Find where the given text appears and provide that cell's center as (x, y) coordinate. 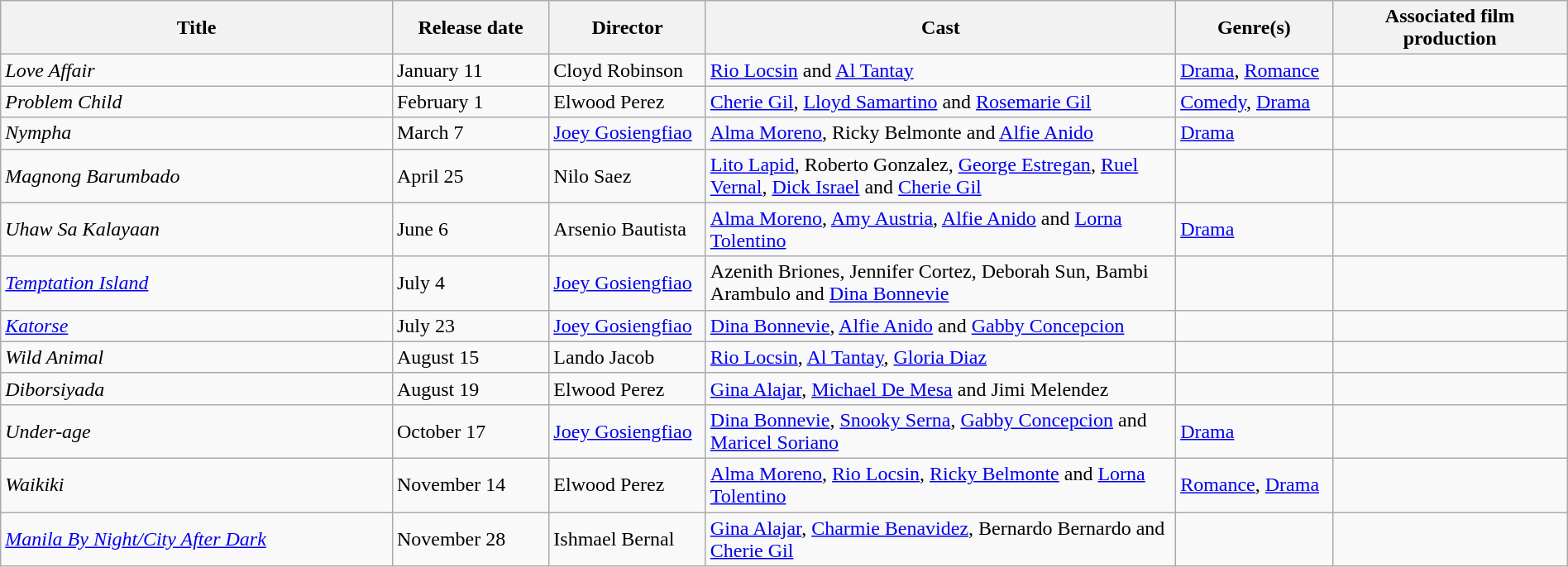
Gina Alajar, Michael De Mesa and Jimi Melendez (940, 388)
Lito Lapid, Roberto Gonzalez, George Estregan, Ruel Vernal, Dick Israel and Cherie Gil (940, 175)
Magnong Barumbado (197, 175)
Diborsiyada (197, 388)
Rio Locsin, Al Tantay, Gloria Diaz (940, 357)
Cherie Gil, Lloyd Samartino and Rosemarie Gil (940, 102)
Cloyd Robinson (627, 70)
Manila By Night/City After Dark (197, 539)
Comedy, Drama (1254, 102)
November 14 (470, 484)
Waikiki (197, 484)
Wild Animal (197, 357)
Lando Jacob (627, 357)
Love Affair (197, 70)
Cast (940, 28)
Arsenio Bautista (627, 230)
October 17 (470, 431)
Alma Moreno, Ricky Belmonte and Alfie Anido (940, 133)
Azenith Briones, Jennifer Cortez, Deborah Sun, Bambi Arambulo and Dina Bonnevie (940, 283)
Alma Moreno, Rio Locsin, Ricky Belmonte and Lorna Tolentino (940, 484)
Temptation Island (197, 283)
Alma Moreno, Amy Austria, Alfie Anido and Lorna Tolentino (940, 230)
March 7 (470, 133)
Uhaw Sa Kalayaan (197, 230)
August 15 (470, 357)
Gina Alajar, Charmie Benavidez, Bernardo Bernardo and Cherie Gil (940, 539)
Rio Locsin and Al Tantay (940, 70)
Nympha (197, 133)
Romance, Drama (1254, 484)
Dina Bonnevie, Snooky Serna, Gabby Concepcion and Maricel Soriano (940, 431)
Nilo Saez (627, 175)
November 28 (470, 539)
Dina Bonnevie, Alfie Anido and Gabby Concepcion (940, 326)
Problem Child (197, 102)
Release date (470, 28)
August 19 (470, 388)
Title (197, 28)
June 6 (470, 230)
Genre(s) (1254, 28)
Katorse (197, 326)
July 23 (470, 326)
July 4 (470, 283)
Ishmael Bernal (627, 539)
February 1 (470, 102)
Under-age (197, 431)
April 25 (470, 175)
Associated film production (1450, 28)
Drama, Romance (1254, 70)
January 11 (470, 70)
Director (627, 28)
